Return the [x, y] coordinate for the center point of the cell that contains the specified text.  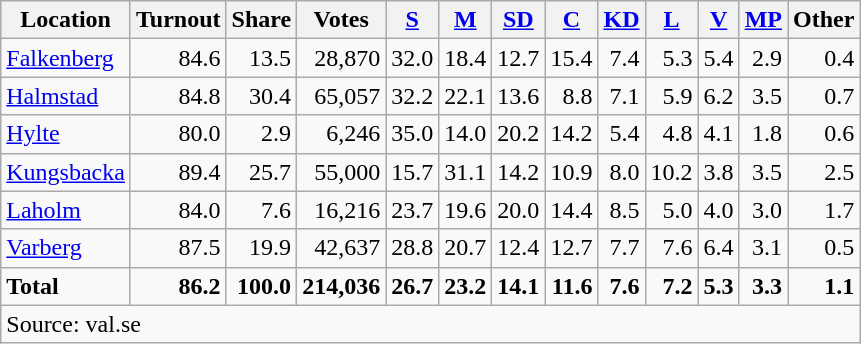
42,637 [342, 248]
3.8 [718, 172]
20.0 [518, 210]
1.1 [824, 286]
4.1 [718, 134]
32.2 [412, 96]
22.1 [466, 96]
Kungsbacka [66, 172]
4.0 [718, 210]
18.4 [466, 58]
10.9 [572, 172]
15.7 [412, 172]
12.4 [518, 248]
Hylte [66, 134]
11.6 [572, 286]
28.8 [412, 248]
87.5 [178, 248]
C [572, 20]
30.4 [262, 96]
214,036 [342, 286]
1.7 [824, 210]
86.2 [178, 286]
6,246 [342, 134]
Share [262, 20]
Location [66, 20]
20.7 [466, 248]
84.0 [178, 210]
Total [66, 286]
M [466, 20]
Laholm [66, 210]
Halmstad [66, 96]
S [412, 20]
23.2 [466, 286]
2.5 [824, 172]
8.5 [622, 210]
65,057 [342, 96]
16,216 [342, 210]
Falkenberg [66, 58]
10.2 [672, 172]
35.0 [412, 134]
5.9 [672, 96]
0.5 [824, 248]
23.7 [412, 210]
3.1 [763, 248]
KD [622, 20]
55,000 [342, 172]
6.2 [718, 96]
SD [518, 20]
0.7 [824, 96]
7.1 [622, 96]
32.0 [412, 58]
5.0 [672, 210]
100.0 [262, 286]
7.2 [672, 286]
25.7 [262, 172]
8.0 [622, 172]
L [672, 20]
7.4 [622, 58]
V [718, 20]
20.2 [518, 134]
19.6 [466, 210]
19.9 [262, 248]
14.0 [466, 134]
Votes [342, 20]
Source: val.se [430, 324]
26.7 [412, 286]
6.4 [718, 248]
13.5 [262, 58]
4.8 [672, 134]
84.8 [178, 96]
7.7 [622, 248]
13.6 [518, 96]
89.4 [178, 172]
84.6 [178, 58]
3.0 [763, 210]
0.6 [824, 134]
31.1 [466, 172]
1.8 [763, 134]
80.0 [178, 134]
Turnout [178, 20]
28,870 [342, 58]
3.3 [763, 286]
8.8 [572, 96]
Varberg [66, 248]
14.4 [572, 210]
Other [824, 20]
14.1 [518, 286]
0.4 [824, 58]
15.4 [572, 58]
MP [763, 20]
